Pinpoint the cell where the given text exists, returning its [X, Y] midpoint coordinate. 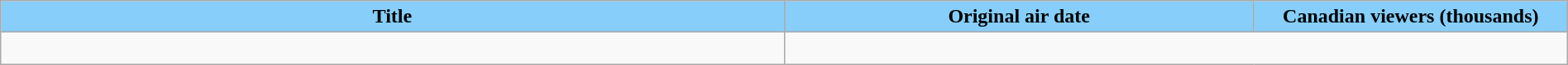
Canadian viewers (thousands) [1411, 17]
Original air date [1019, 17]
Title [392, 17]
